Locate the cell with the specified text and output its [x, y] center coordinate. 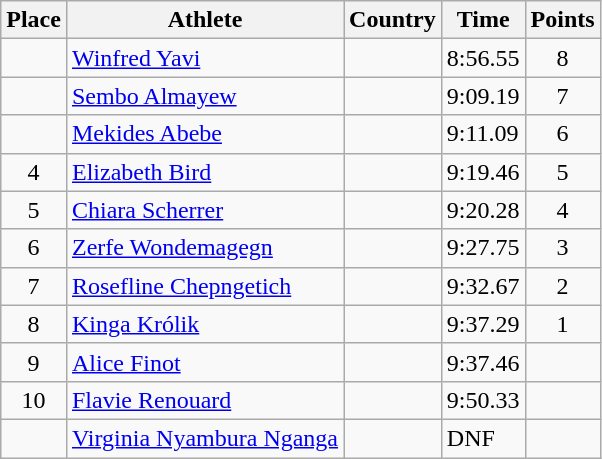
Chiara Scherrer [204, 210]
10 [34, 400]
9 [34, 362]
Athlete [204, 20]
Points [562, 20]
Winfred Yavi [204, 58]
9:37.46 [483, 362]
Alice Finot [204, 362]
Elizabeth Bird [204, 172]
Rosefline Chepngetich [204, 286]
Flavie Renouard [204, 400]
9:37.29 [483, 324]
3 [562, 248]
9:19.46 [483, 172]
Kinga Królik [204, 324]
9:20.28 [483, 210]
9:32.67 [483, 286]
9:09.19 [483, 96]
2 [562, 286]
Place [34, 20]
9:50.33 [483, 400]
Zerfe Wondemagegn [204, 248]
DNF [483, 438]
9:11.09 [483, 134]
8:56.55 [483, 58]
1 [562, 324]
Mekides Abebe [204, 134]
Time [483, 20]
Country [393, 20]
Virginia Nyambura Nganga [204, 438]
9:27.75 [483, 248]
Sembo Almayew [204, 96]
